Search for the cell housing the specified text and yield its [x, y] center coordinate. 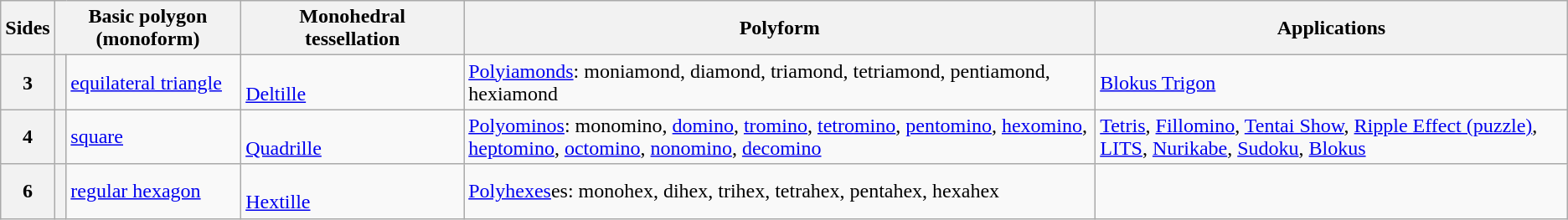
3 [28, 82]
Basic polygon (monoform) [147, 28]
equilateral triangle [154, 82]
Blokus Trigon [1332, 82]
regular hexagon [154, 191]
Polyiamonds: moniamond, diamond, triamond, tetriamond, pentiamond, hexiamond [780, 82]
Tetris, Fillomino, Tentai Show, Ripple Effect (puzzle), LITS, Nurikabe, Sudoku, Blokus [1332, 137]
6 [28, 191]
Sides [28, 28]
Quadrille [353, 137]
Monohedraltessellation [353, 28]
square [154, 137]
Deltille [353, 82]
Hextille [353, 191]
Polyhexeses: monohex, dihex, trihex, tetrahex, pentahex, hexahex [780, 191]
Polyominos: monomino, domino, tromino, tetromino, pentomino, hexomino, heptomino, octomino, nonomino, decomino [780, 137]
Polyform [780, 28]
Applications [1332, 28]
4 [28, 137]
